Return the (x, y) coordinate for the center point of the cell that contains the specified text.  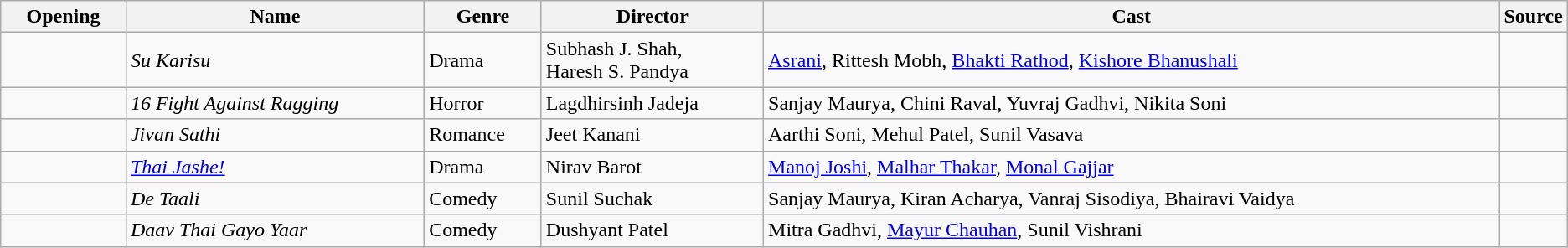
Horror (483, 103)
16 Fight Against Ragging (275, 103)
Mitra Gadhvi, Mayur Chauhan, Sunil Vishrani (1132, 230)
Asrani, Rittesh Mobh, Bhakti Rathod, Kishore Bhanushali (1132, 60)
Subhash J. Shah, Haresh S. Pandya (652, 60)
Romance (483, 135)
Name (275, 17)
Sanjay Maurya, Kiran Acharya, Vanraj Sisodiya, Bhairavi Vaidya (1132, 199)
Jivan Sathi (275, 135)
Aarthi Soni, Mehul Patel, Sunil Vasava (1132, 135)
De Taali (275, 199)
Manoj Joshi, Malhar Thakar, Monal Gajjar (1132, 167)
Daav Thai Gayo Yaar (275, 230)
Source (1533, 17)
Su Karisu (275, 60)
Dushyant Patel (652, 230)
Director (652, 17)
Genre (483, 17)
Sunil Suchak (652, 199)
Cast (1132, 17)
Nirav Barot (652, 167)
Sanjay Maurya, Chini Raval, Yuvraj Gadhvi, Nikita Soni (1132, 103)
Jeet Kanani (652, 135)
Thai Jashe! (275, 167)
Opening (64, 17)
Lagdhirsinh Jadeja (652, 103)
